Detect which cell encompasses the target text, then output its [X, Y] center coordinate. 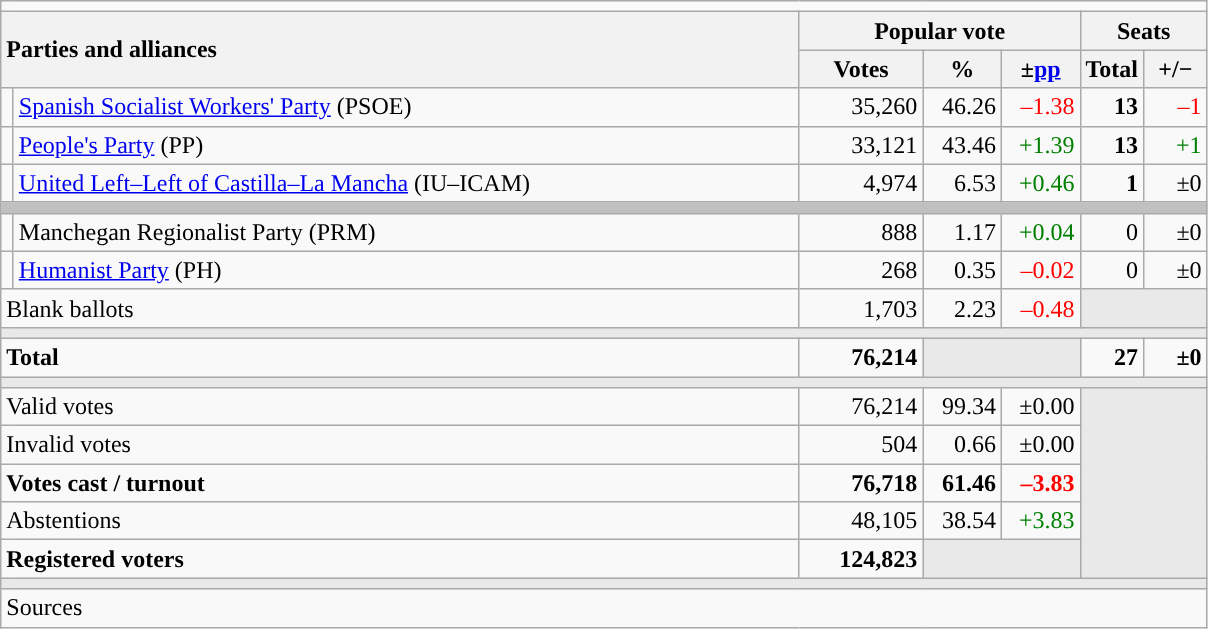
–3.83 [1040, 483]
Valid votes [400, 407]
124,823 [861, 559]
48,105 [861, 521]
Votes cast / turnout [400, 483]
Blank ballots [400, 308]
Votes [861, 69]
268 [861, 270]
1.17 [962, 232]
38.54 [962, 521]
Humanist Party (PH) [406, 270]
99.34 [962, 407]
1,703 [861, 308]
+3.83 [1040, 521]
–0.02 [1040, 270]
Spanish Socialist Workers' Party (PSOE) [406, 107]
+0.04 [1040, 232]
0.66 [962, 445]
United Left–Left of Castilla–La Mancha (IU–ICAM) [406, 183]
43.46 [962, 145]
Popular vote [940, 31]
Manchegan Regionalist Party (PRM) [406, 232]
–1.38 [1040, 107]
1 [1112, 183]
+0.46 [1040, 183]
Registered voters [400, 559]
0.35 [962, 270]
Parties and alliances [400, 50]
46.26 [962, 107]
People's Party (PP) [406, 145]
+1.39 [1040, 145]
Seats [1144, 31]
35,260 [861, 107]
504 [861, 445]
+/− [1176, 69]
61.46 [962, 483]
–1 [1176, 107]
Abstentions [400, 521]
4,974 [861, 183]
2.23 [962, 308]
27 [1112, 357]
±pp [1040, 69]
% [962, 69]
33,121 [861, 145]
+1 [1176, 145]
6.53 [962, 183]
Invalid votes [400, 445]
Sources [604, 608]
76,718 [861, 483]
–0.48 [1040, 308]
888 [861, 232]
